Pinpoint the cell where the given text exists, returning its [X, Y] midpoint coordinate. 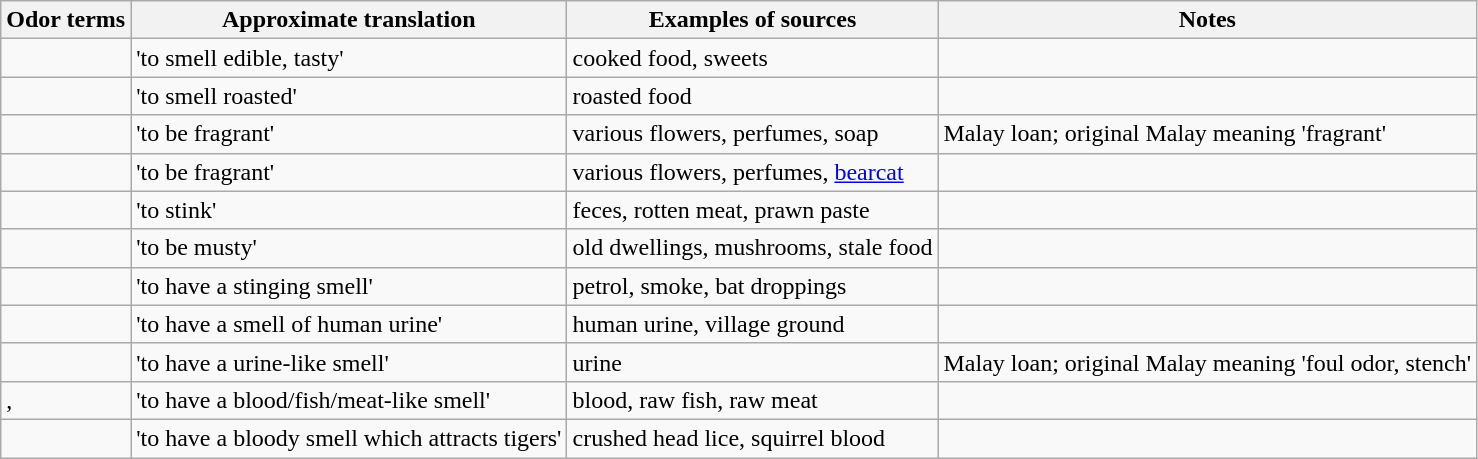
'to stink' [349, 210]
roasted food [752, 96]
petrol, smoke, bat droppings [752, 286]
'to have a blood/fish/meat-like smell' [349, 400]
'to have a urine-like smell' [349, 362]
human urine, village ground [752, 324]
old dwellings, mushrooms, stale food [752, 248]
'to be musty' [349, 248]
'to smell edible, tasty' [349, 58]
Approximate translation [349, 20]
Malay loan; original Malay meaning 'foul odor, stench' [1208, 362]
Examples of sources [752, 20]
urine [752, 362]
various flowers, perfumes, bearcat [752, 172]
, [66, 400]
feces, rotten meat, prawn paste [752, 210]
Notes [1208, 20]
Malay loan; original Malay meaning 'fragrant' [1208, 134]
crushed head lice, squirrel blood [752, 438]
blood, raw fish, raw meat [752, 400]
cooked food, sweets [752, 58]
Odor terms [66, 20]
'to have a stinging smell' [349, 286]
'to have a smell of human urine' [349, 324]
various flowers, perfumes, soap [752, 134]
'to smell roasted' [349, 96]
'to have a bloody smell which attracts tigers' [349, 438]
